Return the (X, Y) coordinate for the center point of the cell that contains the specified text.  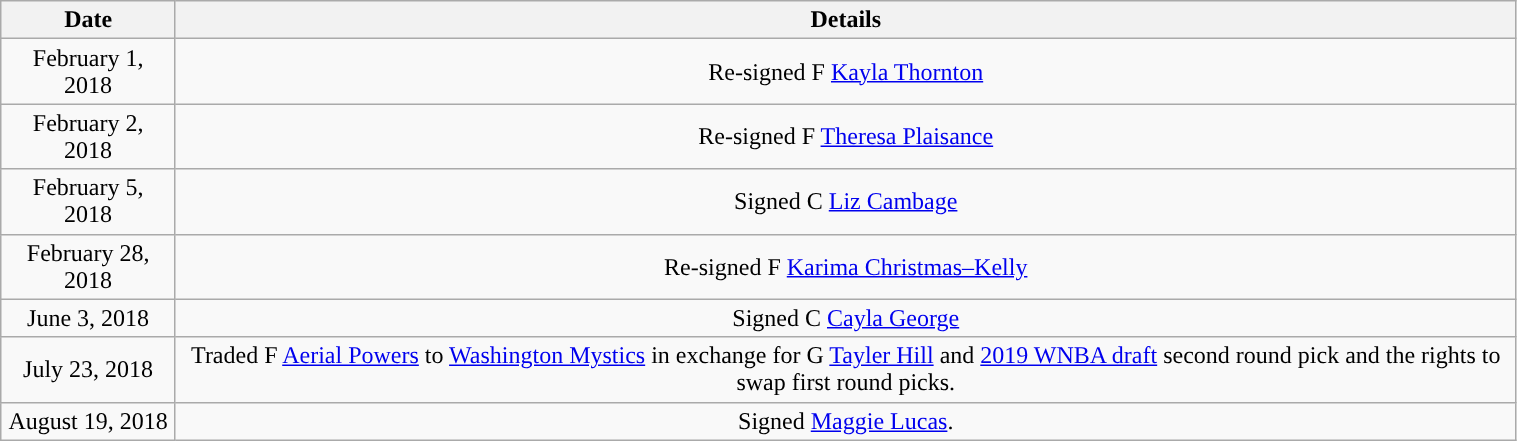
August 19, 2018 (88, 421)
Signed Maggie Lucas. (846, 421)
Re-signed F Kayla Thornton (846, 72)
February 2, 2018 (88, 136)
February 1, 2018 (88, 72)
February 28, 2018 (88, 266)
June 3, 2018 (88, 318)
Re-signed F Karima Christmas–Kelly (846, 266)
July 23, 2018 (88, 370)
February 5, 2018 (88, 202)
Re-signed F Theresa Plaisance (846, 136)
Signed C Liz Cambage (846, 202)
Signed C Cayla George (846, 318)
Date (88, 20)
Details (846, 20)
